Identify which cell holds the provided text, then report its (x, y) central coordinate. 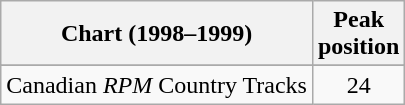
Canadian RPM Country Tracks (157, 85)
Chart (1998–1999) (157, 34)
Peakposition (358, 34)
24 (358, 85)
